Identify which cell holds the provided text, then report its (X, Y) central coordinate. 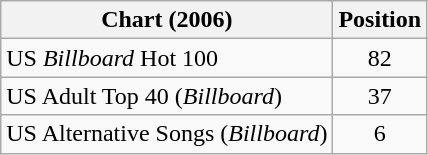
US Adult Top 40 (Billboard) (167, 96)
6 (380, 134)
37 (380, 96)
82 (380, 58)
Chart (2006) (167, 20)
Position (380, 20)
US Billboard Hot 100 (167, 58)
US Alternative Songs (Billboard) (167, 134)
